Return [x, y] of the center of cell containing provided text 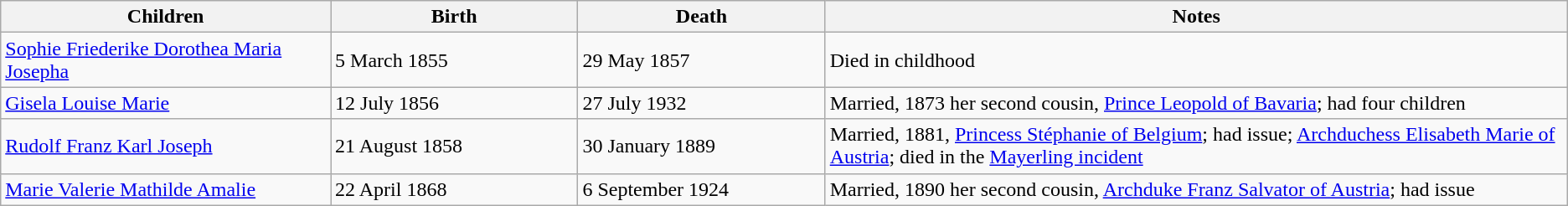
Gisela Louise Marie [166, 103]
Death [702, 17]
Died in childhood [1196, 60]
30 January 1889 [702, 146]
Married, 1873 her second cousin, Prince Leopold of Bavaria; had four children [1196, 103]
Children [166, 17]
6 September 1924 [702, 189]
Married, 1881, Princess Stéphanie of Belgium; had issue; Archduchess Elisabeth Marie of Austria; died in the Mayerling incident [1196, 146]
12 July 1856 [454, 103]
Sophie Friederike Dorothea Maria Josepha [166, 60]
22 April 1868 [454, 189]
Birth [454, 17]
Marie Valerie Mathilde Amalie [166, 189]
27 July 1932 [702, 103]
Notes [1196, 17]
21 August 1858 [454, 146]
29 May 1857 [702, 60]
5 March 1855 [454, 60]
Rudolf Franz Karl Joseph [166, 146]
Married, 1890 her second cousin, Archduke Franz Salvator of Austria; had issue [1196, 189]
